Scan for the cell matching the given text and deliver its (X, Y) coordinate at center. 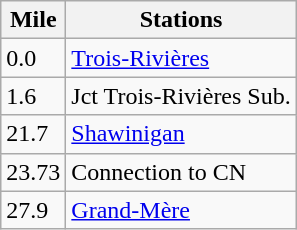
Mile (34, 20)
Shawinigan (181, 134)
21.7 (34, 134)
1.6 (34, 96)
Grand-Mère (181, 210)
Jct Trois-Rivières Sub. (181, 96)
27.9 (34, 210)
Stations (181, 20)
Trois-Rivières (181, 58)
23.73 (34, 172)
Connection to CN (181, 172)
0.0 (34, 58)
